Return (x, y) of the center of cell containing provided text 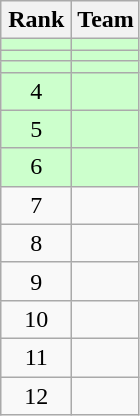
12 (36, 395)
9 (36, 281)
11 (36, 357)
8 (36, 243)
10 (36, 319)
Rank (36, 20)
6 (36, 167)
7 (36, 205)
4 (36, 91)
Team (106, 20)
5 (36, 129)
